Determine the [x, y] coordinate at the center of the cell enclosing the given text.  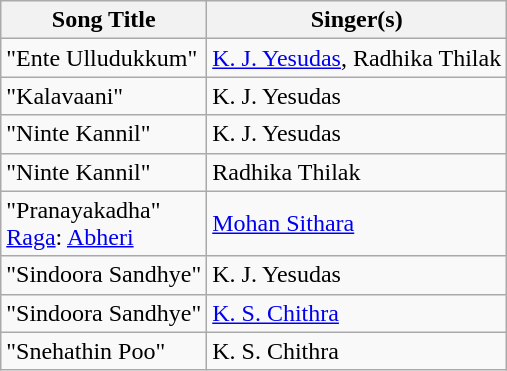
Radhika Thilak [357, 172]
K. J. Yesudas, Radhika Thilak [357, 58]
Song Title [104, 20]
"Ente Ulludukkum" [104, 58]
Singer(s) [357, 20]
"Kalavaani" [104, 96]
Mohan Sithara [357, 224]
"Snehathin Poo" [104, 351]
"Pranayakadha"Raga: Abheri [104, 224]
